Locate the cell with the specified text and output its [x, y] center coordinate. 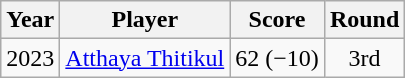
Atthaya Thitikul [145, 58]
2023 [30, 58]
62 (−10) [278, 58]
3rd [364, 58]
Round [364, 20]
Score [278, 20]
Year [30, 20]
Player [145, 20]
